Return the [X, Y] coordinate for the center point of the cell that contains the specified text.  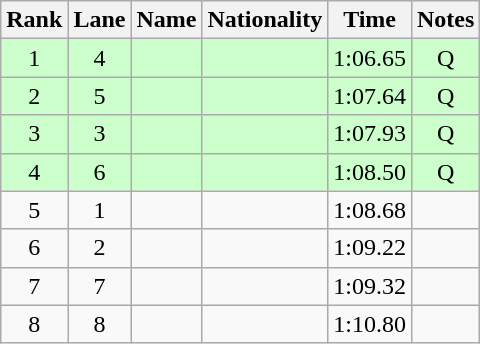
1:07.93 [370, 134]
Name [166, 20]
Nationality [265, 20]
1:08.68 [370, 210]
1:09.22 [370, 248]
Lane [100, 20]
1:06.65 [370, 58]
1:10.80 [370, 324]
1:09.32 [370, 286]
Time [370, 20]
1:07.64 [370, 96]
Notes [445, 20]
1:08.50 [370, 172]
Rank [34, 20]
